Locate the cell with the specified text and output its [x, y] center coordinate. 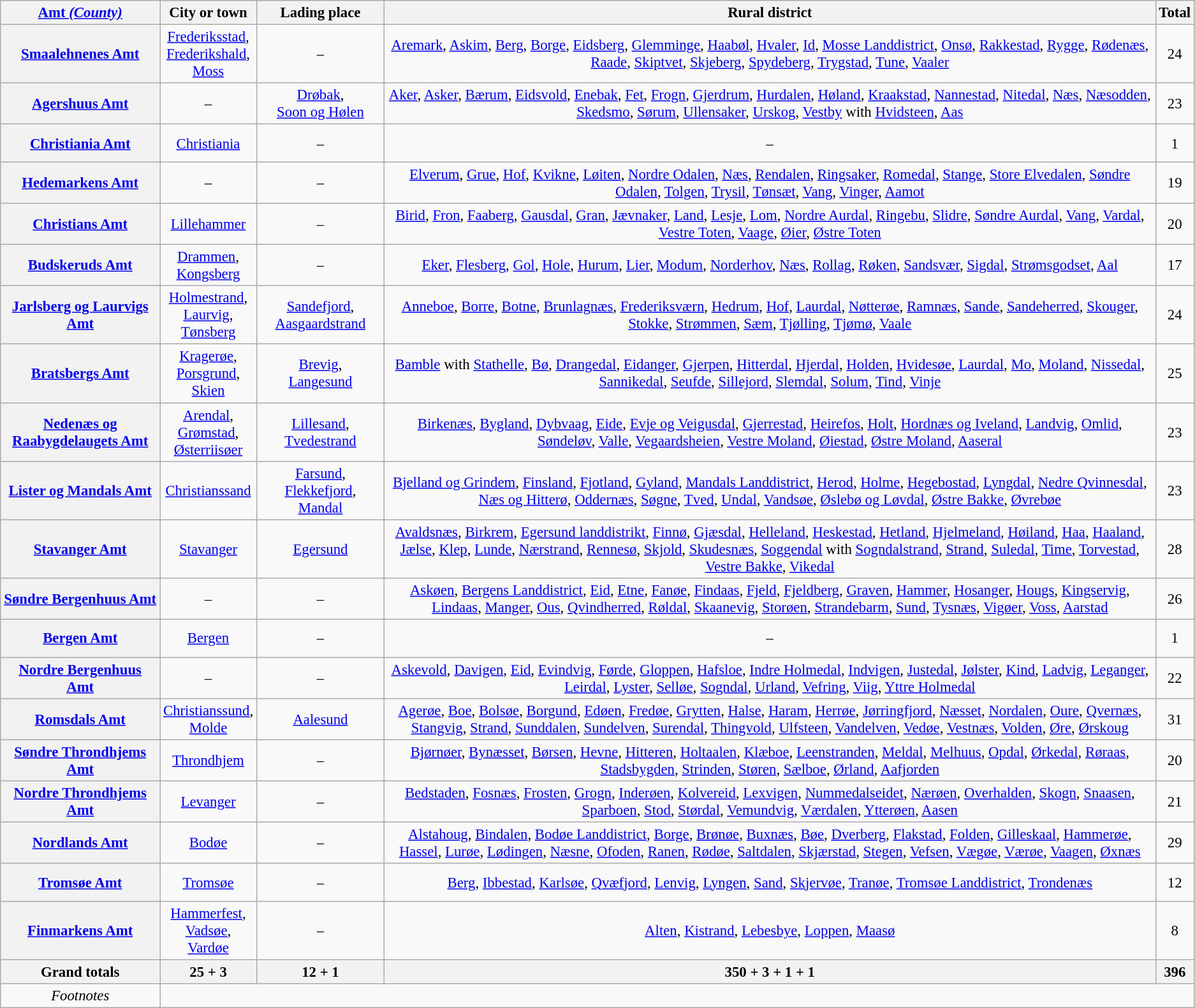
Smaalehnenes Amt [80, 54]
Brevig, Langesund [320, 374]
Nedenæs og Raabygdelaugets Amt [80, 432]
Footnotes [80, 996]
Bratsbergs Amt [80, 374]
Søndre Bergenhuus Amt [80, 598]
25 + 3 [209, 972]
Stavanger Amt [80, 549]
Agershuus Amt [80, 103]
Hammerfest,Vadsøe,Vardøe [209, 931]
12 [1175, 882]
Romsdals Amt [80, 719]
Bergen Amt [80, 638]
Total [1175, 13]
396 [1175, 972]
21 [1175, 802]
Grand totals [80, 972]
Nordlands Amt [80, 843]
350 + 3 + 1 + 1 [770, 972]
Stavanger [209, 549]
Tromsøe [209, 882]
Berg, Ibbestad, Karlsøe, Qvæfjord, Lenvig, Lyngen, Sand, Skjervøe, Tranøe, Tromsøe Landdistrict, Trondenæs [770, 882]
Arendal,Grømstad,Østerriisøer [209, 432]
Bodøe [209, 843]
Finmarkens Amt [80, 931]
Jarlsberg og Laurvigs Amt [80, 315]
31 [1175, 719]
19 [1175, 184]
Egersund [320, 549]
25 [1175, 374]
Amt (County) [80, 13]
Drøbak,Soon og Hølen [320, 103]
Rural district [770, 13]
Throndhjem [209, 760]
Eker, Flesberg, Gol, Hole, Hurum, Lier, Modum, Norderhov, Næs, Rollag, Røken, Sandsvær, Sigdal, Strømsgodset, Aal [770, 265]
12 + 1 [320, 972]
City or town [209, 13]
Lister og Mandals Amt [80, 490]
Kragerøe,Porsgrund,Skien [209, 374]
Levanger [209, 802]
Budskeruds Amt [80, 265]
Alten, Kistrand, Lebesbye, Loppen, Maasø [770, 931]
28 [1175, 549]
Lillesand,Tvedestrand [320, 432]
Christiania Amt [80, 143]
8 [1175, 931]
Lading place [320, 13]
Sandefjord, Aasgaardstrand [320, 315]
Hedemarkens Amt [80, 184]
Christiania [209, 143]
26 [1175, 598]
17 [1175, 265]
Lillehammer [209, 224]
Drammen,Kongsberg [209, 265]
Søndre Throndhjems Amt [80, 760]
Farsund,Flekkefjord,Mandal [320, 490]
29 [1175, 843]
Aalesund [320, 719]
Christianssand [209, 490]
Holmestrand,Laurvig,Tønsberg [209, 315]
Christians Amt [80, 224]
Frederiksstad,Frederikshald,Moss [209, 54]
Christianssund,Molde [209, 719]
Nordre Bergenhuus Amt [80, 678]
22 [1175, 678]
Bergen [209, 638]
Nordre Throndhjems Amt [80, 802]
Tromsøe Amt [80, 882]
